Search for the cell housing the specified text and yield its [X, Y] center coordinate. 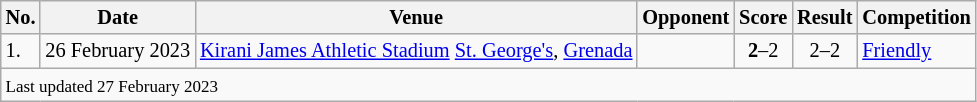
Competition [916, 17]
Venue [416, 17]
Score [763, 17]
Kirani James Athletic Stadium St. George's, Grenada [416, 51]
1. [21, 51]
26 February 2023 [118, 51]
Opponent [686, 17]
Last updated 27 February 2023 [488, 85]
Date [118, 17]
No. [21, 17]
Result [824, 17]
Friendly [916, 51]
